Extract the [x, y] coordinate from the center of the cell holding the provided text.  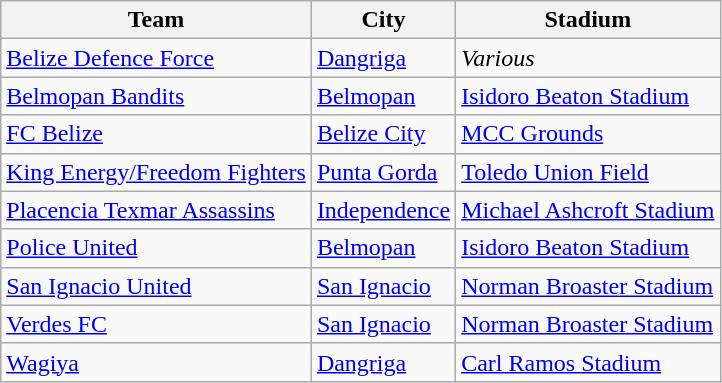
Various [588, 58]
MCC Grounds [588, 134]
King Energy/Freedom Fighters [156, 172]
Verdes FC [156, 324]
Toledo Union Field [588, 172]
Belize City [383, 134]
FC Belize [156, 134]
Belize Defence Force [156, 58]
Stadium [588, 20]
Belmopan Bandits [156, 96]
City [383, 20]
Carl Ramos Stadium [588, 362]
Punta Gorda [383, 172]
Police United [156, 248]
Independence [383, 210]
San Ignacio United [156, 286]
Placencia Texmar Assassins [156, 210]
Wagiya [156, 362]
Team [156, 20]
Michael Ashcroft Stadium [588, 210]
